Locate the cell with the specified text and output its (X, Y) center coordinate. 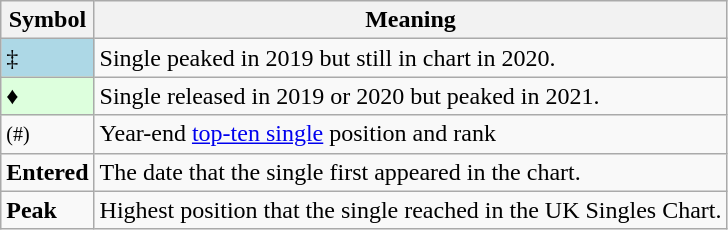
Single released in 2019 or 2020 but peaked in 2021. (410, 96)
The date that the single first appeared in the chart. (410, 172)
Single peaked in 2019 but still in chart in 2020. (410, 58)
Entered (48, 172)
‡ (48, 58)
Peak (48, 210)
♦ (48, 96)
Meaning (410, 20)
Symbol (48, 20)
Highest position that the single reached in the UK Singles Chart. (410, 210)
(#) (48, 134)
Year-end top-ten single position and rank (410, 134)
